Locate the cell with the specified text and output its [X, Y] center coordinate. 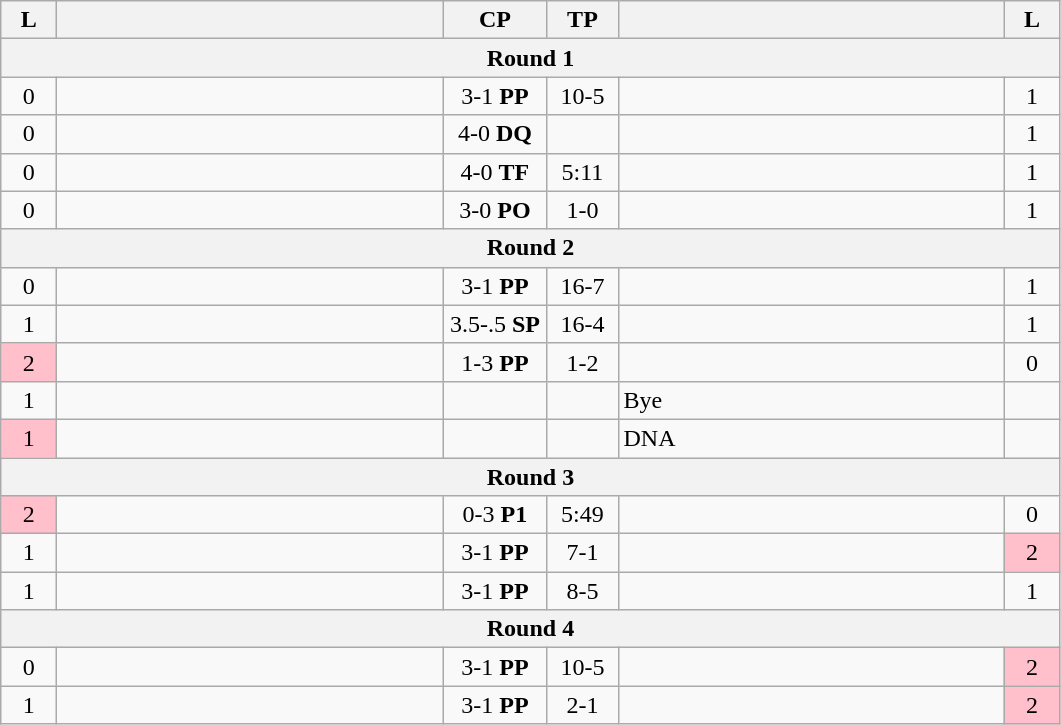
7-1 [582, 553]
1-3 PP [495, 362]
0-3 P1 [495, 515]
Bye [811, 400]
8-5 [582, 591]
Round 1 [530, 58]
Round 3 [530, 477]
4-0 TF [495, 172]
16-4 [582, 324]
2-1 [582, 705]
3-0 PO [495, 210]
3.5-.5 SP [495, 324]
CP [495, 20]
TP [582, 20]
4-0 DQ [495, 134]
1-0 [582, 210]
Round 4 [530, 629]
5:49 [582, 515]
16-7 [582, 286]
Round 2 [530, 248]
1-2 [582, 362]
5:11 [582, 172]
DNA [811, 438]
